Extract the [X, Y] coordinate from the center of the cell holding the provided text.  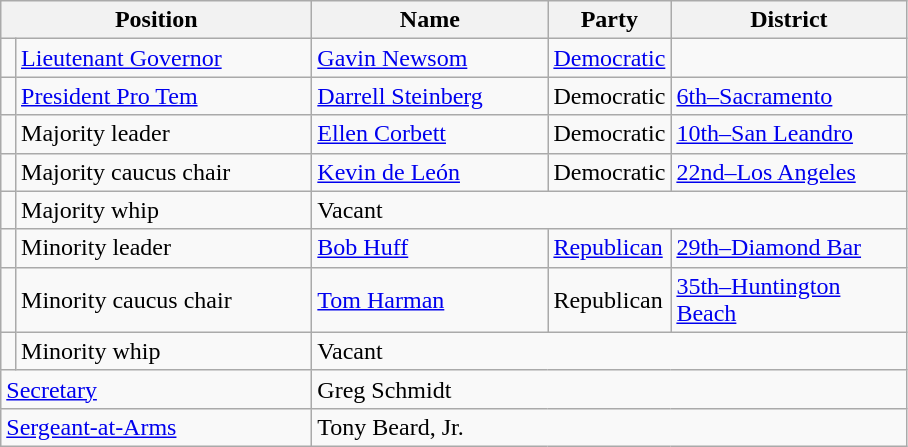
Minority leader [164, 248]
Ellen Corbett [430, 134]
Bob Huff [430, 248]
District [789, 20]
Majority whip [164, 210]
Sergeant-at-Arms [156, 427]
Tony Beard, Jr. [610, 427]
Secretary [156, 389]
Gavin Newsom [430, 58]
Greg Schmidt [610, 389]
Majority caucus chair [164, 172]
President Pro Tem [164, 96]
Name [430, 20]
Darrell Steinberg [430, 96]
35th–Huntington Beach [789, 300]
10th–San Leandro [789, 134]
29th–Diamond Bar [789, 248]
22nd–Los Angeles [789, 172]
Minority whip [164, 351]
Minority caucus chair [164, 300]
Position [156, 20]
Lieutenant Governor [164, 58]
Majority leader [164, 134]
Tom Harman [430, 300]
Party [610, 20]
6th–Sacramento [789, 96]
Kevin de León [430, 172]
